Output the (x, y) coordinate of the center of the cell containing the given text.  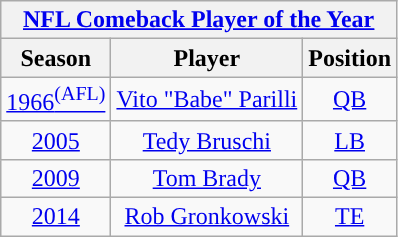
2014 (56, 217)
Tom Brady (207, 178)
Player (207, 58)
TE (350, 217)
Position (350, 58)
2009 (56, 178)
1966(AFL) (56, 100)
LB (350, 140)
Rob Gronkowski (207, 217)
2005 (56, 140)
Season (56, 58)
Vito "Babe" Parilli (207, 100)
Tedy Bruschi (207, 140)
NFL Comeback Player of the Year (199, 20)
